Find where the given text appears and provide that cell's center as (X, Y) coordinate. 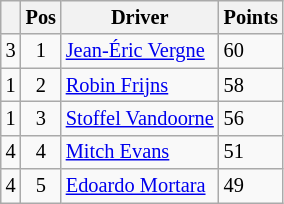
49 (251, 186)
51 (251, 152)
Points (251, 17)
56 (251, 118)
Stoffel Vandoorne (140, 118)
Driver (140, 17)
58 (251, 85)
Jean-Éric Vergne (140, 51)
Edoardo Mortara (140, 186)
Mitch Evans (140, 152)
5 (41, 186)
Pos (41, 17)
2 (41, 85)
60 (251, 51)
Robin Frijns (140, 85)
